Pinpoint the cell where the given text exists, returning its (x, y) midpoint coordinate. 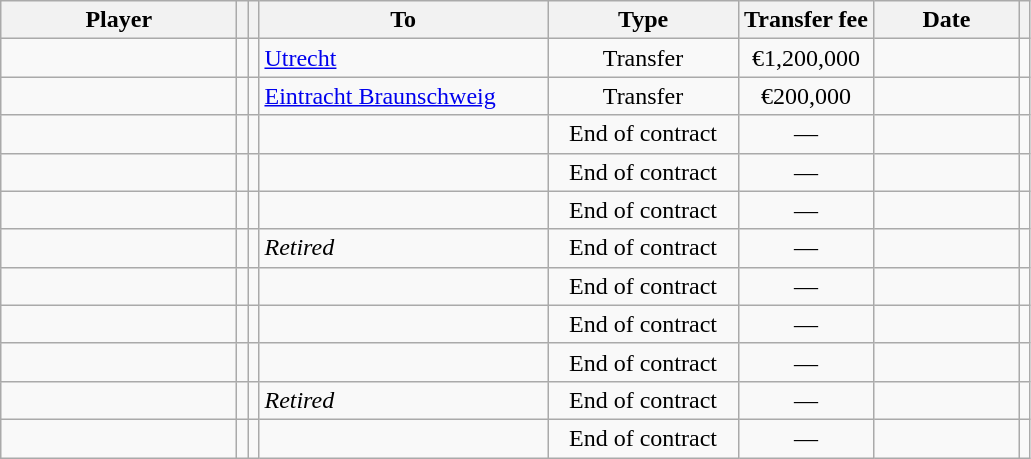
Date (946, 20)
Eintracht Braunschweig (404, 96)
Type (644, 20)
€1,200,000 (806, 58)
Utrecht (404, 58)
To (404, 20)
€200,000 (806, 96)
Transfer fee (806, 20)
Player (119, 20)
